Find where the given text appears and provide that cell's center as [x, y] coordinate. 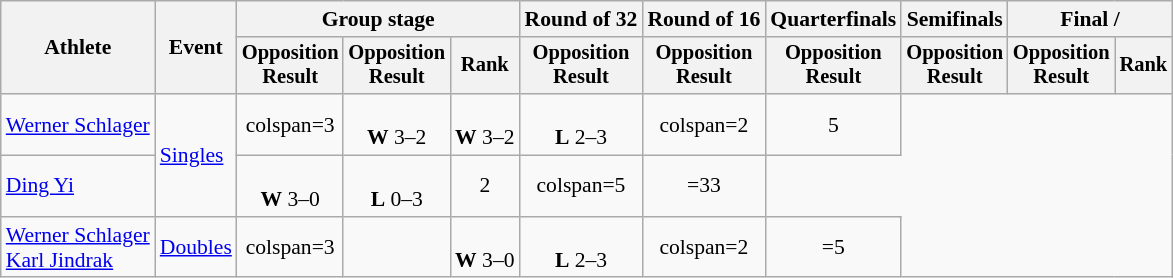
=33 [704, 186]
Doubles [196, 248]
Event [196, 48]
=5 [833, 248]
Final / [1090, 19]
Ding Yi [78, 186]
Quarterfinals [833, 19]
5 [833, 124]
Semifinals [954, 19]
Singles [196, 155]
Round of 16 [704, 19]
2 [484, 186]
Group stage [378, 19]
L 0–3 [396, 186]
Round of 32 [582, 19]
Werner SchlagerKarl Jindrak [78, 248]
colspan=5 [582, 186]
Werner Schlager [78, 124]
Athlete [78, 48]
